For the text-containing cell, return its midpoint in (X, Y) coordinate format. 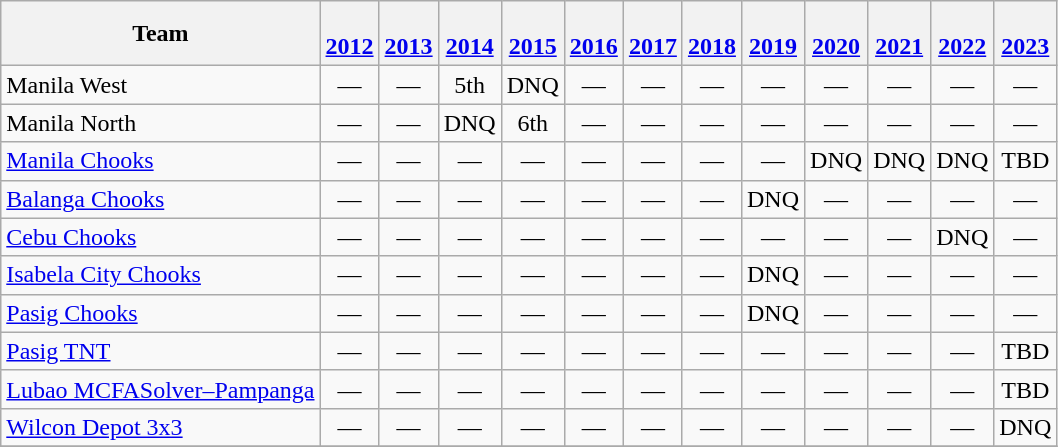
2021 (900, 34)
Manila Chooks (160, 161)
6th (532, 123)
2015 (532, 34)
Pasig Chooks (160, 313)
2019 (772, 34)
Cebu Chooks (160, 237)
Manila West (160, 85)
2014 (470, 34)
Wilcon Depot 3x3 (160, 427)
Isabela City Chooks (160, 275)
2013 (408, 34)
2017 (652, 34)
2023 (1026, 34)
Pasig TNT (160, 351)
5th (470, 85)
Balanga Chooks (160, 199)
2016 (594, 34)
Manila North (160, 123)
2020 (836, 34)
2022 (962, 34)
Team (160, 34)
2012 (350, 34)
Lubao MCFASolver–Pampanga (160, 389)
2018 (712, 34)
